Detect which cell encompasses the target text, then output its (x, y) center coordinate. 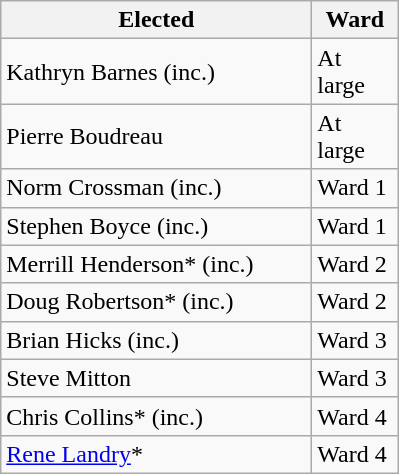
Brian Hicks (inc.) (156, 340)
Stephen Boyce (inc.) (156, 226)
Norm Crossman (inc.) (156, 188)
Ward (355, 20)
Elected (156, 20)
Rene Landry* (156, 454)
Pierre Boudreau (156, 136)
Steve Mitton (156, 378)
Merrill Henderson* (inc.) (156, 264)
Chris Collins* (inc.) (156, 416)
Kathryn Barnes (inc.) (156, 72)
Doug Robertson* (inc.) (156, 302)
